Scan for the cell matching the given text and deliver its (X, Y) coordinate at center. 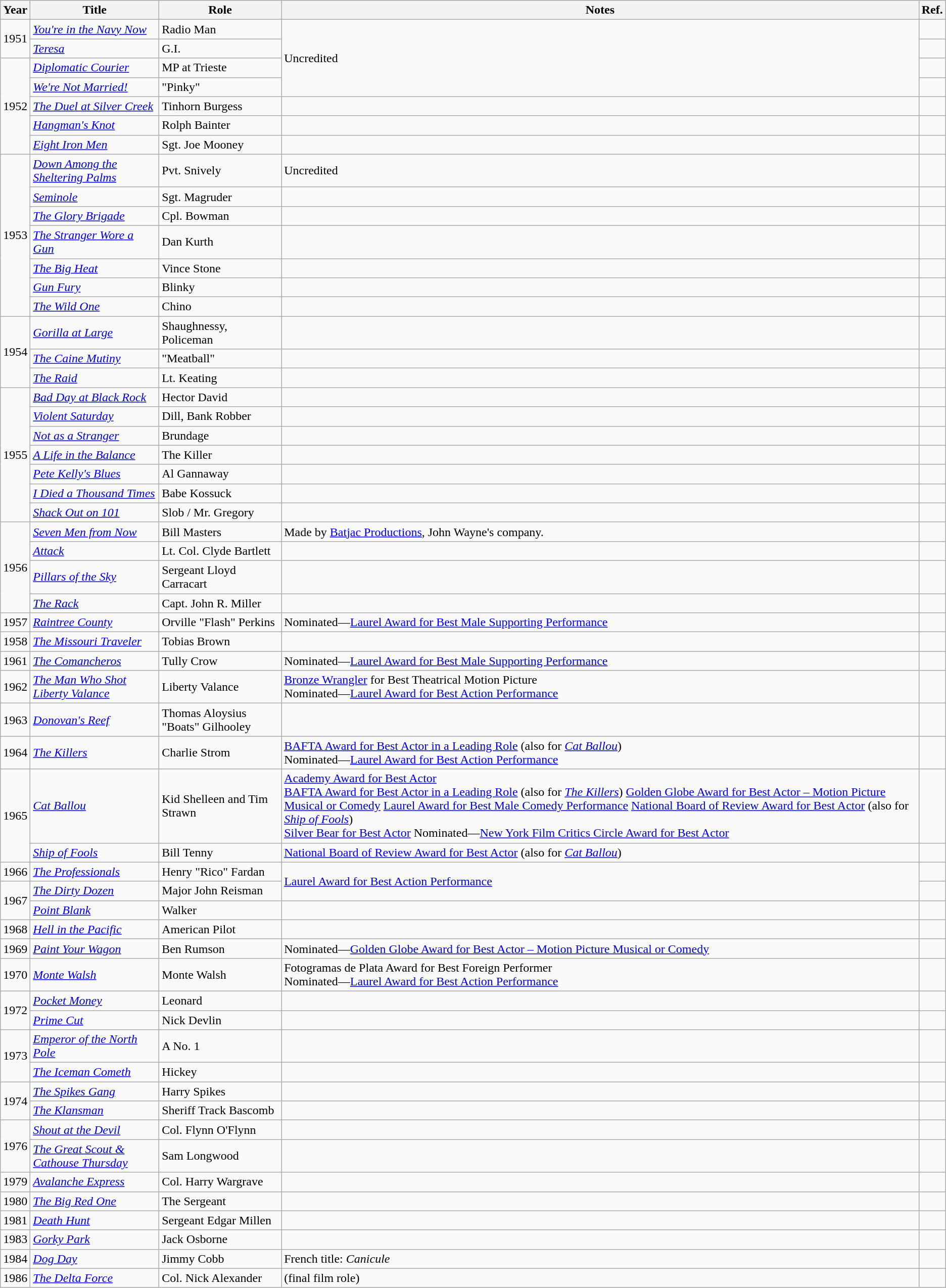
Pvt. Snively (220, 171)
Paint Your Wagon (95, 948)
1953 (15, 235)
Thomas Aloysius "Boats" Gilhooley (220, 720)
Made by Batjac Productions, John Wayne's company. (600, 532)
Avalanche Express (95, 1182)
1965 (15, 816)
"Pinky" (220, 87)
1962 (15, 687)
The Stranger Wore a Gun (95, 242)
Brundage (220, 436)
Henry "Rico" Fardan (220, 872)
MP at Trieste (220, 68)
1964 (15, 753)
The Delta Force (95, 1278)
The Big Red One (95, 1201)
Year (15, 10)
Sgt. Magruder (220, 197)
Eight Iron Men (95, 145)
1968 (15, 929)
The Spikes Gang (95, 1091)
Laurel Award for Best Action Performance (600, 881)
1957 (15, 623)
Nick Devlin (220, 1020)
The Rack (95, 603)
G.I. (220, 49)
1983 (15, 1239)
Bill Masters (220, 532)
Col. Nick Alexander (220, 1278)
1967 (15, 900)
The Wild One (95, 307)
Title (95, 10)
Bad Day at Black Rock (95, 397)
1966 (15, 872)
1963 (15, 720)
"Meatball" (220, 359)
Dill, Bank Robber (220, 416)
Charlie Strom (220, 753)
Not as a Stranger (95, 436)
1973 (15, 1056)
We're Not Married! (95, 87)
Sam Longwood (220, 1156)
Pocket Money (95, 1000)
Down Among the Sheltering Palms (95, 171)
1955 (15, 455)
Slob / Mr. Gregory (220, 512)
A No. 1 (220, 1046)
1986 (15, 1278)
1951 (15, 39)
Vince Stone (220, 268)
I Died a Thousand Times (95, 493)
The Raid (95, 378)
Orville "Flash" Perkins (220, 623)
Tully Crow (220, 661)
1976 (15, 1146)
You're in the Navy Now (95, 29)
Seven Men from Now (95, 532)
The Dirty Dozen (95, 891)
The Professionals (95, 872)
The Big Heat (95, 268)
Tinhorn Burgess (220, 106)
Shout at the Devil (95, 1130)
Harry Spikes (220, 1091)
1954 (15, 352)
Sergeant Edgar Millen (220, 1220)
Dog Day (95, 1259)
Sheriff Track Bascomb (220, 1111)
Nominated—Golden Globe Award for Best Actor – Motion Picture Musical or Comedy (600, 948)
French title: Canicule (600, 1259)
Dan Kurth (220, 242)
Sergeant Lloyd Carracart (220, 577)
Donovan's Reef (95, 720)
Radio Man (220, 29)
Cat Ballou (95, 806)
Hell in the Pacific (95, 929)
(final film role) (600, 1278)
Hector David (220, 397)
Hangman's Knot (95, 125)
A Life in the Balance (95, 455)
1972 (15, 1010)
Teresa (95, 49)
1984 (15, 1259)
Ben Rumson (220, 948)
The Duel at Silver Creek (95, 106)
Prime Cut (95, 1020)
Raintree County (95, 623)
Blinky (220, 288)
Gorilla at Large (95, 332)
Capt. John R. Miller (220, 603)
Major John Reisman (220, 891)
Lt. Col. Clyde Bartlett (220, 551)
1956 (15, 567)
Role (220, 10)
Sgt. Joe Mooney (220, 145)
1980 (15, 1201)
The Great Scout & Cathouse Thursday (95, 1156)
Jimmy Cobb (220, 1259)
Hickey (220, 1072)
1970 (15, 974)
The Missouri Traveler (95, 642)
Tobias Brown (220, 642)
The Killer (220, 455)
Gorky Park (95, 1239)
Point Blank (95, 910)
Chino (220, 307)
BAFTA Award for Best Actor in a Leading Role (also for Cat Ballou)Nominated—Laurel Award for Best Action Performance (600, 753)
Seminole (95, 197)
The Klansman (95, 1111)
Gun Fury (95, 288)
1952 (15, 106)
Leonard (220, 1000)
Attack (95, 551)
Ref. (932, 10)
The Glory Brigade (95, 216)
Violent Saturday (95, 416)
Babe Kossuck (220, 493)
Death Hunt (95, 1220)
The Man Who Shot Liberty Valance (95, 687)
Lt. Keating (220, 378)
1961 (15, 661)
Bronze Wrangler for Best Theatrical Motion PictureNominated—Laurel Award for Best Action Performance (600, 687)
Cpl. Bowman (220, 216)
Al Gannaway (220, 474)
Notes (600, 10)
Col. Flynn O'Flynn (220, 1130)
1981 (15, 1220)
Bill Tenny (220, 852)
The Sergeant (220, 1201)
The Caine Mutiny (95, 359)
Liberty Valance (220, 687)
The Comancheros (95, 661)
American Pilot (220, 929)
Fotogramas de Plata Award for Best Foreign PerformerNominated—Laurel Award for Best Action Performance (600, 974)
The Iceman Cometh (95, 1072)
1974 (15, 1101)
Pete Kelly's Blues (95, 474)
Diplomatic Courier (95, 68)
1969 (15, 948)
Shack Out on 101 (95, 512)
Ship of Fools (95, 852)
Pillars of the Sky (95, 577)
Emperor of the North Pole (95, 1046)
The Killers (95, 753)
Walker (220, 910)
1979 (15, 1182)
Col. Harry Wargrave (220, 1182)
Kid Shelleen and Tim Strawn (220, 806)
Rolph Bainter (220, 125)
National Board of Review Award for Best Actor (also for Cat Ballou) (600, 852)
Jack Osborne (220, 1239)
Shaughnessy, Policeman (220, 332)
1958 (15, 642)
